From the cell containing the given text, extract its center point as [X, Y] coordinate. 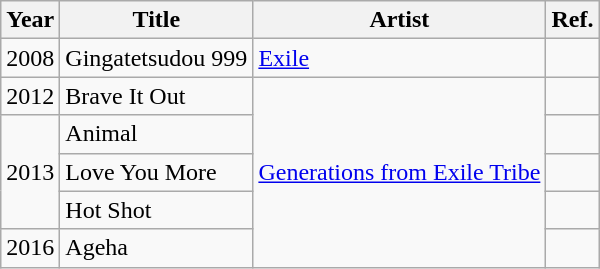
2008 [30, 58]
Year [30, 20]
2013 [30, 172]
Hot Shot [156, 210]
Artist [400, 20]
Title [156, 20]
Brave It Out [156, 96]
Generations from Exile Tribe [400, 172]
2016 [30, 248]
Love You More [156, 172]
Exile [400, 58]
2012 [30, 96]
Gingatetsudou 999 [156, 58]
Ref. [572, 20]
Ageha [156, 248]
Animal [156, 134]
